Return [x, y] of the center of cell containing provided text 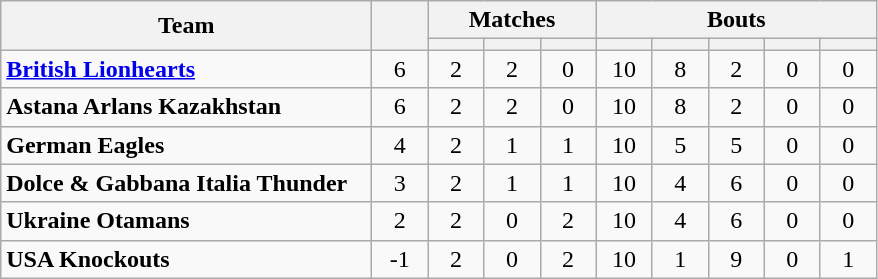
Team [186, 26]
USA Knockouts [186, 259]
-1 [400, 259]
German Eagles [186, 145]
Ukraine Otamans [186, 221]
Matches [512, 20]
3 [400, 183]
British Lionhearts [186, 69]
9 [736, 259]
Astana Arlans Kazakhstan [186, 107]
Bouts [736, 20]
Dolce & Gabbana Italia Thunder [186, 183]
